Return [x, y] of the center of cell containing provided text 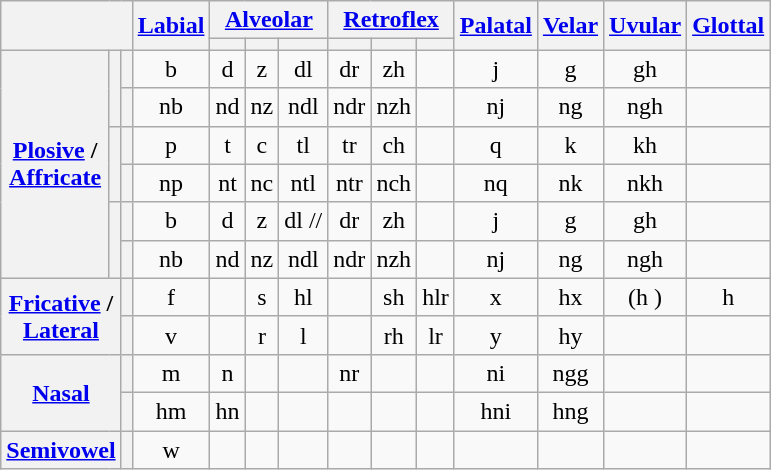
hx [570, 297]
hm [171, 411]
r [262, 335]
Retroflex [392, 20]
Palatal [496, 26]
c [262, 145]
nc [262, 183]
hn [228, 411]
nkh [646, 183]
nk [570, 183]
ni [496, 373]
p [171, 145]
m [171, 373]
y [496, 335]
nch [394, 183]
dl // [304, 221]
v [171, 335]
s [262, 297]
Alveolar [269, 20]
np [171, 183]
lr [436, 335]
nt [228, 183]
f [171, 297]
hl [304, 297]
w [171, 449]
hng [570, 411]
kh [646, 145]
nq [496, 183]
Uvular [646, 26]
Labial [171, 26]
hy [570, 335]
dl [304, 69]
(h ) [646, 297]
Fricative /Lateral [61, 316]
Semivowel [61, 449]
sh [394, 297]
q [496, 145]
ntl [304, 183]
ngg [570, 373]
x [496, 297]
ntr [350, 183]
hni [496, 411]
ch [394, 145]
Velar [570, 26]
l [304, 335]
Glottal [728, 26]
h [728, 297]
nr [350, 373]
tl [304, 145]
n [228, 373]
rh [394, 335]
t [228, 145]
k [570, 145]
tr [350, 145]
hlr [436, 297]
Nasal [61, 392]
Plosive /Affricate [56, 164]
